Locate the cell with the specified text and output its (X, Y) center coordinate. 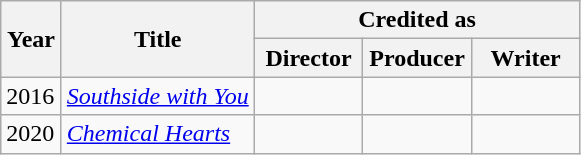
2016 (32, 96)
Southside with You (158, 96)
2020 (32, 134)
Title (158, 39)
Credited as (417, 20)
Director (308, 58)
Writer (526, 58)
Producer (418, 58)
Year (32, 39)
Chemical Hearts (158, 134)
